Identify which cell holds the provided text, then report its (X, Y) central coordinate. 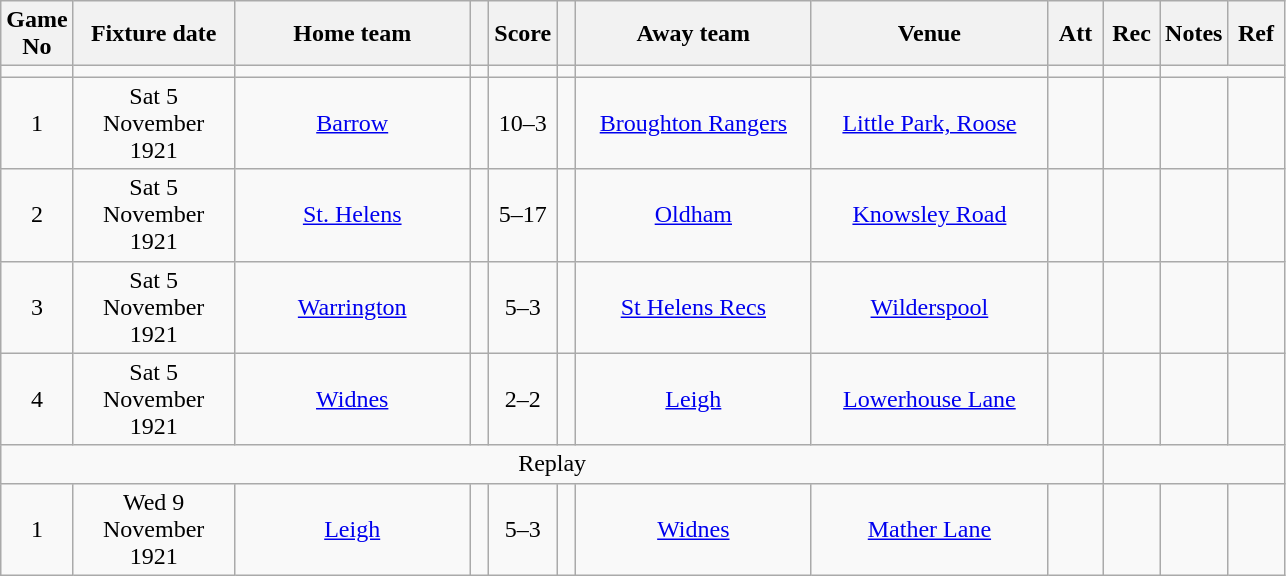
Rec (1132, 34)
10–3 (523, 123)
Knowsley Road (929, 215)
Game No (37, 34)
2–2 (523, 399)
Little Park, Roose (929, 123)
Barrow (352, 123)
Lowerhouse Lane (929, 399)
Notes (1194, 34)
Replay (552, 464)
Mather Lane (929, 529)
Wed 9 November 1921 (154, 529)
Att (1075, 34)
St Helens Recs (693, 307)
Away team (693, 34)
St. Helens (352, 215)
Ref (1256, 34)
5–17 (523, 215)
2 (37, 215)
Warrington (352, 307)
4 (37, 399)
3 (37, 307)
Fixture date (154, 34)
Wilderspool (929, 307)
Score (523, 34)
Venue (929, 34)
Oldham (693, 215)
Broughton Rangers (693, 123)
Home team (352, 34)
